From the cell containing the given text, extract its center point as [x, y] coordinate. 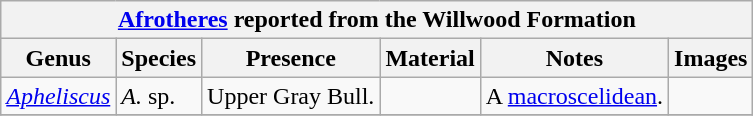
Notes [574, 58]
Apheliscus [58, 96]
Genus [58, 58]
Presence [291, 58]
A macroscelidean. [574, 96]
Afrotheres reported from the Willwood Formation [377, 20]
Species [159, 58]
Upper Gray Bull. [291, 96]
A. sp. [159, 96]
Material [430, 58]
Images [711, 58]
